Provide the (X, Y) coordinate of the cell's center where the given text is located.  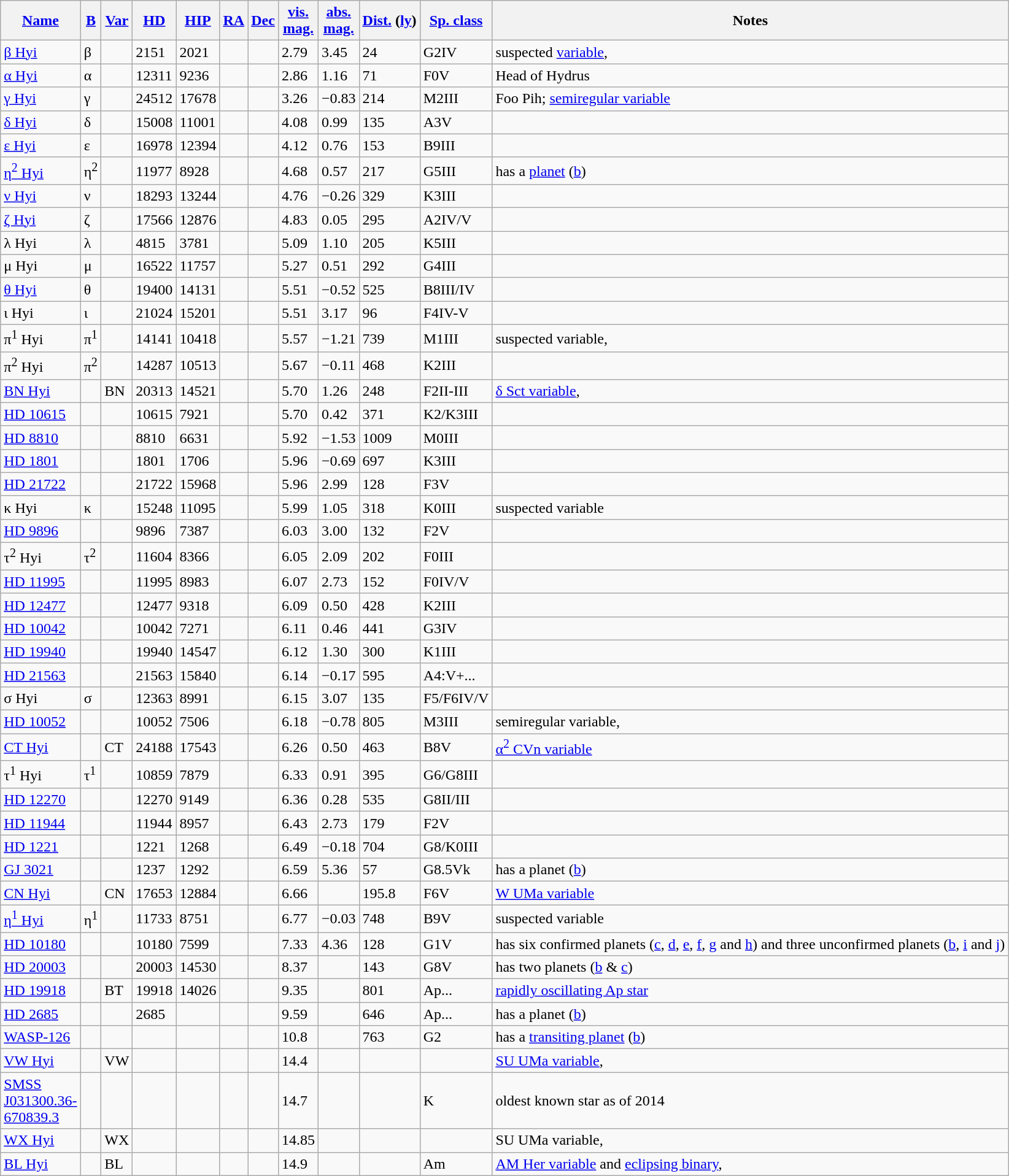
HD (155, 21)
6.03 (298, 531)
M0III (456, 437)
0.76 (339, 145)
10513 (198, 366)
W UMa variable (750, 893)
535 (389, 800)
has six confirmed planets (c, d, e, f, g and h) and three unconfirmed planets (b, i and j) (750, 944)
15840 (198, 675)
HD 21722 (41, 484)
HD 19940 (41, 651)
ι (91, 313)
F0III (456, 557)
11995 (155, 582)
G1V (456, 944)
6.07 (298, 582)
21563 (155, 675)
428 (389, 605)
τ2 Hyi (41, 557)
6631 (198, 437)
−0.83 (339, 99)
vis.mag. (298, 21)
WASP-126 (41, 1037)
HD 11944 (41, 823)
6.36 (298, 800)
17566 (155, 220)
3.45 (339, 52)
6.59 (298, 870)
η1 (91, 919)
4.36 (339, 944)
HD 11995 (41, 582)
646 (389, 1014)
748 (389, 919)
λ (91, 243)
1.30 (339, 651)
2.79 (298, 52)
10859 (155, 774)
6.43 (298, 823)
16978 (155, 145)
24 (389, 52)
801 (389, 991)
7921 (198, 414)
M1III (456, 339)
HD 1221 (41, 847)
M2III (456, 99)
6.12 (298, 651)
12477 (155, 605)
2.86 (298, 75)
10615 (155, 414)
μ (91, 266)
π1 (91, 339)
463 (389, 747)
Head of Hydrus (750, 75)
6.77 (298, 919)
κ (91, 507)
HD 21563 (41, 675)
6.18 (298, 722)
595 (389, 675)
−0.78 (339, 722)
K1III (456, 651)
12394 (198, 145)
Var (117, 21)
11001 (198, 122)
μ Hyi (41, 266)
8.37 (298, 967)
10052 (155, 722)
2.99 (339, 484)
CT Hyi (41, 747)
0.46 (339, 628)
5.99 (298, 507)
3.17 (339, 313)
1.05 (339, 507)
7.33 (298, 944)
G2 (456, 1037)
BL Hyi (41, 1164)
δ (91, 122)
1.26 (339, 391)
HD 10042 (41, 628)
6.09 (298, 605)
−0.11 (339, 366)
4.68 (298, 171)
15248 (155, 507)
248 (389, 391)
−0.52 (339, 290)
8991 (198, 698)
F2II-III (456, 391)
π2 Hyi (41, 366)
G3IV (456, 628)
17653 (155, 893)
9.59 (298, 1014)
δ Hyi (41, 122)
G6/G8III (456, 774)
5.36 (339, 870)
468 (389, 366)
B (91, 21)
β (91, 52)
−1.21 (339, 339)
oldest known star as of 2014 (750, 1101)
1237 (155, 870)
12884 (198, 893)
G8II/III (456, 800)
8366 (198, 557)
γ Hyi (41, 99)
G4III (456, 266)
71 (389, 75)
K (456, 1101)
14521 (198, 391)
16522 (155, 266)
9896 (155, 531)
739 (389, 339)
4.12 (298, 145)
13244 (198, 196)
0.28 (339, 800)
F0IV/V (456, 582)
A4:V+... (456, 675)
14.7 (298, 1101)
HD 1801 (41, 461)
395 (389, 774)
A3V (456, 122)
1009 (389, 437)
AM Her variable and eclipsing binary, (750, 1164)
14547 (198, 651)
17678 (198, 99)
α2 CVn variable (750, 747)
9149 (198, 800)
11977 (155, 171)
4.83 (298, 220)
6.15 (298, 698)
B8III/IV (456, 290)
57 (389, 870)
14.9 (298, 1164)
10180 (155, 944)
21722 (155, 484)
ε Hyi (41, 145)
10042 (155, 628)
K5III (456, 243)
8957 (198, 823)
179 (389, 823)
A2IV/V (456, 220)
has a transiting planet (b) (750, 1037)
4.76 (298, 196)
3.00 (339, 531)
2.09 (339, 557)
0.99 (339, 122)
4.08 (298, 122)
1.10 (339, 243)
20003 (155, 967)
B9III (456, 145)
CN Hyi (41, 893)
HIP (198, 21)
8928 (198, 171)
η2 Hyi (41, 171)
λ Hyi (41, 243)
7271 (198, 628)
F6V (456, 893)
τ1 (91, 774)
G5III (456, 171)
14131 (198, 290)
217 (389, 171)
152 (389, 582)
24188 (155, 747)
96 (389, 313)
ζ (91, 220)
0.51 (339, 266)
9318 (198, 605)
8810 (155, 437)
ι Hyi (41, 313)
has two planets (b & c) (750, 967)
6.33 (298, 774)
π2 (91, 366)
σ Hyi (41, 698)
σ (91, 698)
η2 (91, 171)
CT (117, 747)
704 (389, 847)
rapidly oscillating Ap star (750, 991)
B9V (456, 919)
HD 10180 (41, 944)
6.14 (298, 675)
11733 (155, 919)
14141 (155, 339)
214 (389, 99)
F0V (456, 75)
G8.5Vk (456, 870)
6.66 (298, 893)
0.91 (339, 774)
300 (389, 651)
3.07 (339, 698)
1706 (198, 461)
θ Hyi (41, 290)
Name (41, 21)
HD 10615 (41, 414)
α (91, 75)
0.42 (339, 414)
−0.69 (339, 461)
F4IV-V (456, 313)
Foo Pih; semiregular variable (750, 99)
525 (389, 290)
GJ 3021 (41, 870)
7599 (198, 944)
12311 (155, 75)
ν (91, 196)
441 (389, 628)
329 (389, 196)
RA (234, 21)
β Hyi (41, 52)
9.35 (298, 991)
14026 (198, 991)
1221 (155, 847)
HD 9896 (41, 531)
ζ Hyi (41, 220)
WX Hyi (41, 1140)
−1.53 (339, 437)
HD 2685 (41, 1014)
14.4 (298, 1061)
15008 (155, 122)
−0.18 (339, 847)
15968 (198, 484)
17543 (198, 747)
11095 (198, 507)
1292 (198, 870)
7879 (198, 774)
5.92 (298, 437)
202 (389, 557)
π1 Hyi (41, 339)
20313 (155, 391)
4815 (155, 243)
18293 (155, 196)
11757 (198, 266)
7506 (198, 722)
2685 (155, 1014)
805 (389, 722)
2151 (155, 52)
Dec (263, 21)
SMSS J031300.36-670839.3 (41, 1101)
292 (389, 266)
6.26 (298, 747)
−0.03 (339, 919)
G8/K0III (456, 847)
F5/F6IV/V (456, 698)
14530 (198, 967)
5.09 (298, 243)
BN (117, 391)
3.26 (298, 99)
ν Hyi (41, 196)
14287 (155, 366)
HD 12477 (41, 605)
3781 (198, 243)
2021 (198, 52)
1.16 (339, 75)
BT (117, 991)
6.11 (298, 628)
δ Sct variable, (750, 391)
Dist. (ly) (389, 21)
−0.17 (339, 675)
371 (389, 414)
M3III (456, 722)
BN Hyi (41, 391)
BL (117, 1164)
G2IV (456, 52)
8983 (198, 582)
12363 (155, 698)
HD 12270 (41, 800)
−0.26 (339, 196)
11604 (155, 557)
abs.mag. (339, 21)
1268 (198, 847)
τ2 (91, 557)
0.57 (339, 171)
HD 20003 (41, 967)
5.57 (298, 339)
Am (456, 1164)
6.49 (298, 847)
VW Hyi (41, 1061)
1801 (155, 461)
21024 (155, 313)
HD 10052 (41, 722)
Sp. class (456, 21)
G8V (456, 967)
15201 (198, 313)
143 (389, 967)
5.27 (298, 266)
295 (389, 220)
153 (389, 145)
12876 (198, 220)
K2/K3III (456, 414)
τ1 Hyi (41, 774)
WX (117, 1140)
763 (389, 1037)
11944 (155, 823)
η1 Hyi (41, 919)
0.05 (339, 220)
F3V (456, 484)
318 (389, 507)
K0III (456, 507)
8751 (198, 919)
γ (91, 99)
HD 19918 (41, 991)
697 (389, 461)
205 (389, 243)
HD 8810 (41, 437)
CN (117, 893)
α Hyi (41, 75)
14.85 (298, 1140)
12270 (155, 800)
10418 (198, 339)
6.05 (298, 557)
κ Hyi (41, 507)
195.8 (389, 893)
5.67 (298, 366)
semiregular variable, (750, 722)
VW (117, 1061)
Notes (750, 21)
19400 (155, 290)
ε (91, 145)
19940 (155, 651)
19918 (155, 991)
24512 (155, 99)
9236 (198, 75)
132 (389, 531)
7387 (198, 531)
θ (91, 290)
10.8 (298, 1037)
B8V (456, 747)
